For the text-containing cell, return its midpoint in (x, y) coordinate format. 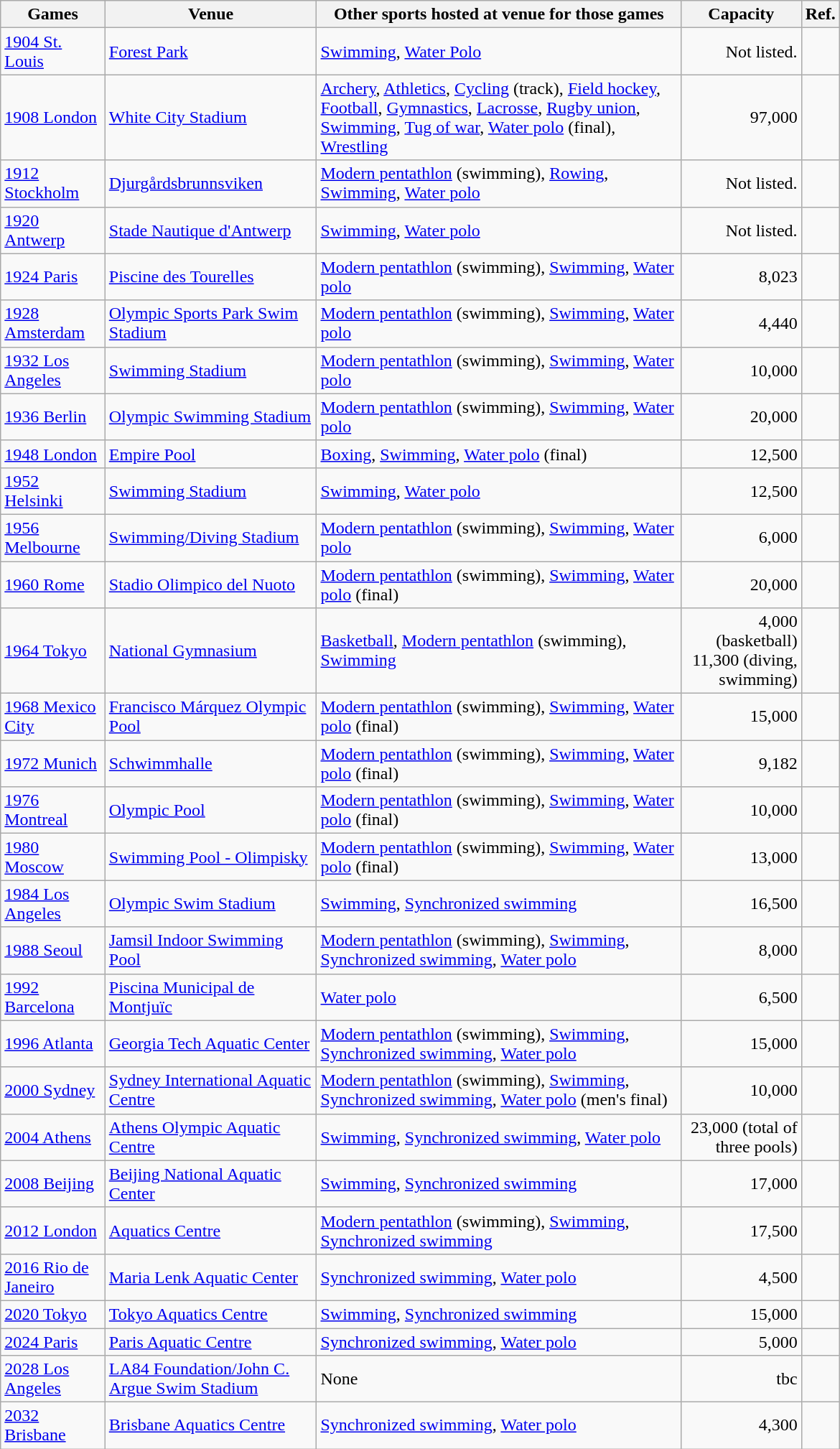
LA84 Foundation/John C. Argue Swim Stadium (211, 1379)
4,300 (742, 1426)
Empire Pool (211, 454)
Swimming/Diving Stadium (211, 537)
1912 Stockholm (53, 184)
8,000 (742, 951)
2020 Tokyo (53, 1314)
Francisco Márquez Olympic Pool (211, 717)
Modern pentathlon (swimming), Rowing, Swimming, Water polo (499, 184)
1948 London (53, 454)
1932 Los Angeles (53, 371)
Piscine des Tourelles (211, 277)
1984 Los Angeles (53, 903)
Boxing, Swimming, Water polo (final) (499, 454)
1928 Amsterdam (53, 323)
Beijing National Aquatic Center (211, 1183)
Djurgårdsbrunnsviken (211, 184)
1920 Antwerp (53, 230)
Olympic Sports Park Swim Stadium (211, 323)
1964 Tokyo (53, 651)
1904 St. Louis (53, 52)
Paris Aquatic Centre (211, 1342)
5,000 (742, 1342)
2012 London (53, 1231)
Olympic Swim Stadium (211, 903)
Capacity (742, 14)
2024 Paris (53, 1342)
Swimming, Synchronized swimming, Water polo (499, 1137)
Stade Nautique d'Antwerp (211, 230)
1988 Seoul (53, 951)
6,500 (742, 997)
Venue (211, 14)
1924 Paris (53, 277)
1908 London (53, 118)
Piscina Municipal de Montjuïc (211, 997)
13,000 (742, 857)
2004 Athens (53, 1137)
None (499, 1379)
Swimming, Water Polo (499, 52)
Athens Olympic Aquatic Centre (211, 1137)
Georgia Tech Aquatic Center (211, 1044)
16,500 (742, 903)
2032 Brisbane (53, 1426)
4,000 (basketball)11,300 (diving, swimming) (742, 651)
Forest Park (211, 52)
Brisbane Aquatics Centre (211, 1426)
Basketball, Modern pentathlon (swimming), Swimming (499, 651)
tbc (742, 1379)
2000 Sydney (53, 1090)
National Gymnasium (211, 651)
Aquatics Centre (211, 1231)
2016 Rio de Janeiro (53, 1277)
9,182 (742, 764)
Stadio Olimpico del Nuoto (211, 584)
1996 Atlanta (53, 1044)
Other sports hosted at venue for those games (499, 14)
1952 Helsinki (53, 491)
23,000 (total of three pools) (742, 1137)
Olympic Swimming Stadium (211, 416)
17,000 (742, 1183)
Schwimmhalle (211, 764)
Ref. (820, 14)
1972 Munich (53, 764)
Olympic Pool (211, 810)
4,440 (742, 323)
1992 Barcelona (53, 997)
Games (53, 14)
Tokyo Aquatics Centre (211, 1314)
Modern pentathlon (swimming), Swimming, Synchronized swimming (499, 1231)
1936 Berlin (53, 416)
1976 Montreal (53, 810)
Jamsil Indoor Swimming Pool (211, 951)
Sydney International Aquatic Centre (211, 1090)
2028 Los Angeles (53, 1379)
Modern pentathlon (swimming), Swimming, Synchronized swimming, Water polo (men's final) (499, 1090)
Archery, Athletics, Cycling (track), Field hockey, Football, Gymnastics, Lacrosse, Rugby union, Swimming, Tug of war, Water polo (final), Wrestling (499, 118)
Water polo (499, 997)
1960 Rome (53, 584)
1968 Mexico City (53, 717)
White City Stadium (211, 118)
6,000 (742, 537)
97,000 (742, 118)
17,500 (742, 1231)
1980 Moscow (53, 857)
8,023 (742, 277)
2008 Beijing (53, 1183)
Swimming Pool - Olimpisky (211, 857)
1956 Melbourne (53, 537)
Maria Lenk Aquatic Center (211, 1277)
4,500 (742, 1277)
